For the text-containing cell, return its midpoint in [X, Y] coordinate format. 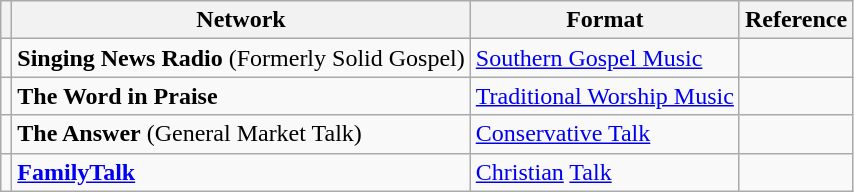
Format [604, 20]
The Word in Praise [241, 96]
The Answer (General Market Talk) [241, 134]
Southern Gospel Music [604, 58]
Singing News Radio (Formerly Solid Gospel) [241, 58]
Traditional Worship Music [604, 96]
Network [241, 20]
Conservative Talk [604, 134]
Christian Talk [604, 172]
FamilyTalk [241, 172]
Reference [796, 20]
